Output the [x, y] coordinate of the center of the cell containing the given text.  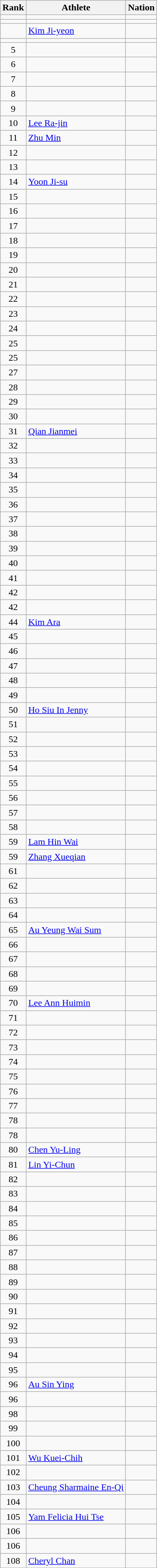
Lee Ra-jin [76, 123]
30 [13, 417]
82 [13, 1179]
Ho Siu In Jenny [76, 710]
18 [13, 240]
67 [13, 959]
23 [13, 314]
83 [13, 1194]
73 [13, 1047]
24 [13, 328]
Yoon Ji-su [76, 182]
Au Sin Ying [76, 1385]
98 [13, 1414]
69 [13, 988]
9 [13, 108]
90 [13, 1296]
Rank [13, 8]
35 [13, 490]
93 [13, 1341]
72 [13, 1032]
Nation [141, 8]
11 [13, 138]
76 [13, 1091]
29 [13, 402]
68 [13, 974]
86 [13, 1238]
74 [13, 1062]
22 [13, 299]
55 [13, 783]
5 [13, 50]
Lin Yi-Chun [76, 1165]
101 [13, 1458]
48 [13, 681]
34 [13, 475]
54 [13, 768]
Zhu Min [76, 138]
36 [13, 504]
38 [13, 534]
88 [13, 1267]
45 [13, 637]
6 [13, 64]
Kim Ara [76, 622]
17 [13, 226]
71 [13, 1018]
65 [13, 930]
Au Yeung Wai Sum [76, 930]
57 [13, 812]
94 [13, 1355]
47 [13, 666]
63 [13, 901]
32 [13, 446]
61 [13, 871]
89 [13, 1282]
53 [13, 754]
Kim Ji-yeon [76, 31]
16 [13, 211]
31 [13, 431]
Yam Felicia Hui Tse [76, 1516]
70 [13, 1003]
87 [13, 1252]
46 [13, 651]
13 [13, 167]
104 [13, 1502]
81 [13, 1165]
Lam Hin Wai [76, 842]
85 [13, 1223]
Cheung Sharmaine En-Qi [76, 1487]
51 [13, 724]
84 [13, 1208]
39 [13, 548]
10 [13, 123]
12 [13, 152]
Qian Jianmei [76, 431]
Zhang Xueqian [76, 857]
102 [13, 1472]
40 [13, 563]
62 [13, 886]
50 [13, 710]
Lee Ann Huimin [76, 1003]
Athlete [76, 8]
Cheryl Chan [76, 1560]
91 [13, 1311]
41 [13, 578]
44 [13, 622]
19 [13, 255]
77 [13, 1106]
103 [13, 1487]
21 [13, 284]
8 [13, 94]
99 [13, 1429]
37 [13, 519]
56 [13, 798]
75 [13, 1076]
64 [13, 915]
100 [13, 1443]
95 [13, 1370]
80 [13, 1150]
28 [13, 387]
20 [13, 270]
66 [13, 944]
14 [13, 182]
27 [13, 372]
52 [13, 739]
Chen Yu-Ling [76, 1150]
58 [13, 827]
Wu Kuei-Chih [76, 1458]
105 [13, 1516]
7 [13, 79]
108 [13, 1560]
49 [13, 695]
33 [13, 460]
15 [13, 197]
92 [13, 1326]
